Extract the (X, Y) coordinate from the center of the cell holding the provided text.  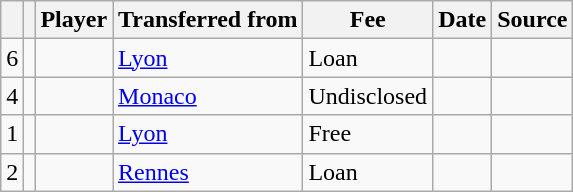
Fee (368, 20)
Player (74, 20)
Monaco (208, 96)
2 (12, 172)
4 (12, 96)
Undisclosed (368, 96)
Free (368, 134)
6 (12, 58)
Date (462, 20)
Source (532, 20)
Rennes (208, 172)
Transferred from (208, 20)
1 (12, 134)
